For the text-containing cell, return its midpoint in (X, Y) coordinate format. 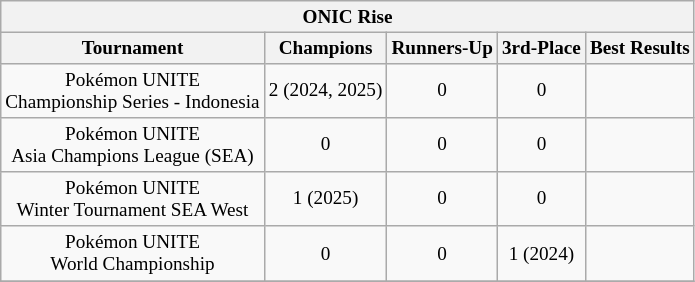
1 (2025) (326, 199)
Champions (326, 48)
3rd-Place (541, 48)
2 (2024, 2025) (326, 91)
Pokémon UNITE Championship Series - Indonesia (132, 91)
Pokémon UNITE Asia Champions League (SEA) (132, 145)
ONIC Rise (348, 17)
Best Results (640, 48)
Runners-Up (442, 48)
Pokémon UNITE Winter Tournament SEA West (132, 199)
Pokémon UNITE World Championship (132, 253)
Tournament (132, 48)
1 (2024) (541, 253)
